Return the (x, y) coordinate for the center point of the cell that contains the specified text.  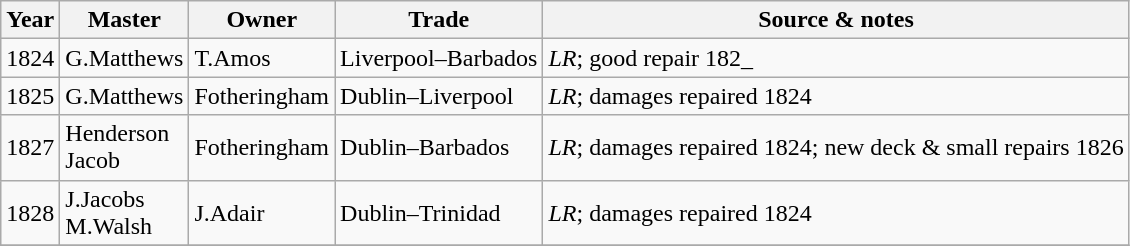
Owner (262, 20)
1828 (30, 212)
Liverpool–Barbados (439, 58)
1827 (30, 148)
Dublin–Barbados (439, 148)
J.Adair (262, 212)
Master (124, 20)
Dublin–Trinidad (439, 212)
J.JacobsM.Walsh (124, 212)
Trade (439, 20)
Dublin–Liverpool (439, 96)
Year (30, 20)
T.Amos (262, 58)
1824 (30, 58)
1825 (30, 96)
LR; damages repaired 1824; new deck & small repairs 1826 (836, 148)
LR; good repair 182_ (836, 58)
HendersonJacob (124, 148)
Source & notes (836, 20)
